Return the (X, Y) coordinate for the center point of the cell that contains the specified text.  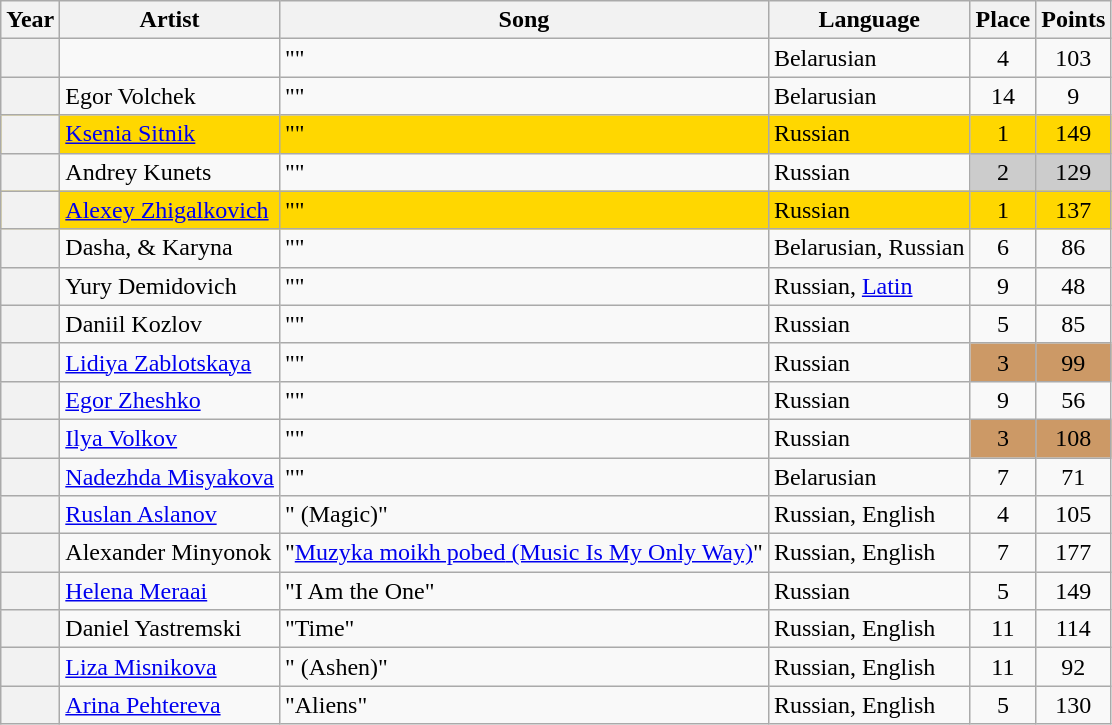
Song (524, 20)
137 (1074, 210)
85 (1074, 324)
Egor Zheshko (170, 400)
Alexander Minyonok (170, 553)
105 (1074, 515)
86 (1074, 248)
99 (1074, 362)
Daniel Yastremski (170, 629)
Language (869, 20)
Arina Pehtereva (170, 705)
" (Ashen)" (524, 667)
Artist (170, 20)
92 (1074, 667)
"Time" (524, 629)
Nadezhda Misyakova (170, 477)
129 (1074, 172)
108 (1074, 438)
Points (1074, 20)
56 (1074, 400)
"Aliens" (524, 705)
103 (1074, 58)
48 (1074, 286)
Alexey Zhigalkovich (170, 210)
Place (1003, 20)
Liza Misnikova (170, 667)
130 (1074, 705)
Ilya Volkov (170, 438)
Ruslan Aslanov (170, 515)
Daniil Kozlov (170, 324)
177 (1074, 553)
Yury Demidovich (170, 286)
Helena Meraai (170, 591)
Egor Volchek (170, 96)
"Muzyka moikh pobed (Music Is My Only Way)" (524, 553)
Ksenia Sitnik (170, 134)
Dasha, & Karyna (170, 248)
6 (1003, 248)
Lidiya Zablotskaya (170, 362)
14 (1003, 96)
Russian, Latin (869, 286)
2 (1003, 172)
Year (30, 20)
"I Am the One" (524, 591)
" (Magic)" (524, 515)
Belarusian, Russian (869, 248)
114 (1074, 629)
Andrey Kunets (170, 172)
71 (1074, 477)
